Return the [X, Y] coordinate for the center point of the cell that contains the specified text.  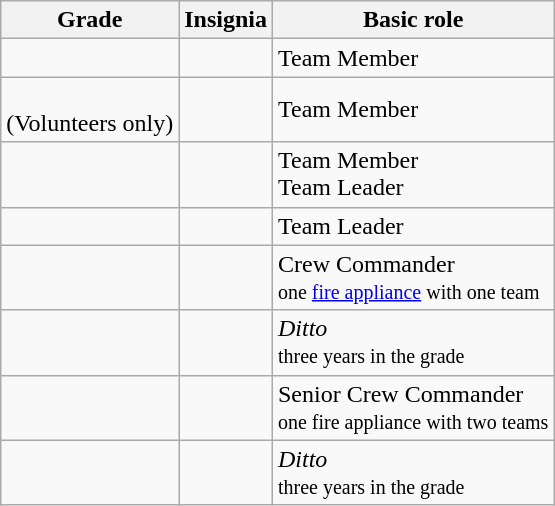
Basic role [412, 20]
Team Leader [412, 226]
Team MemberTeam Leader [412, 174]
(Volunteers only) [90, 110]
Crew Commanderone fire appliance with one team [412, 278]
Grade [90, 20]
Senior Crew Commanderone fire appliance with two teams [412, 408]
Insignia [226, 20]
